Return [X, Y] of the center of cell containing provided text 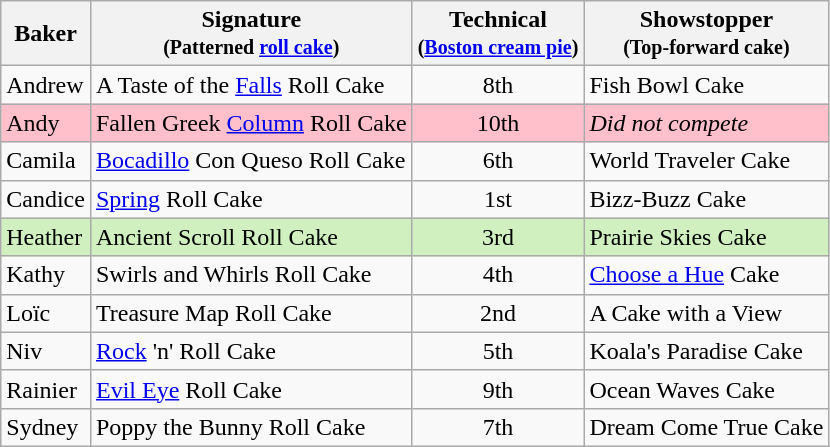
Swirls and Whirls Roll Cake [251, 275]
Candice [46, 199]
2nd [498, 313]
Treasure Map Roll Cake [251, 313]
Loïc [46, 313]
6th [498, 161]
7th [498, 427]
Niv [46, 351]
World Traveler Cake [706, 161]
Koala's Paradise Cake [706, 351]
Prairie Skies Cake [706, 237]
A Taste of the Falls Roll Cake [251, 85]
Poppy the Bunny Roll Cake [251, 427]
Camila [46, 161]
Evil Eye Roll Cake [251, 389]
Baker [46, 34]
1st [498, 199]
4th [498, 275]
3rd [498, 237]
9th [498, 389]
Did not compete [706, 123]
Dream Come True Cake [706, 427]
Ocean Waves Cake [706, 389]
Ancient Scroll Roll Cake [251, 237]
Andrew [46, 85]
Signature(Patterned roll cake) [251, 34]
Fallen Greek Column Roll Cake [251, 123]
Andy [46, 123]
Rock 'n' Roll Cake [251, 351]
Technical(Boston cream pie) [498, 34]
10th [498, 123]
Showstopper(Top-forward cake) [706, 34]
Spring Roll Cake [251, 199]
Bocadillo Con Queso Roll Cake [251, 161]
Rainier [46, 389]
Sydney [46, 427]
Choose a Hue Cake [706, 275]
8th [498, 85]
A Cake with a View [706, 313]
5th [498, 351]
Bizz-Buzz Cake [706, 199]
Heather [46, 237]
Kathy [46, 275]
Fish Bowl Cake [706, 85]
